Capture the cell that displays the provided text and extract its [x, y] central coordinate. 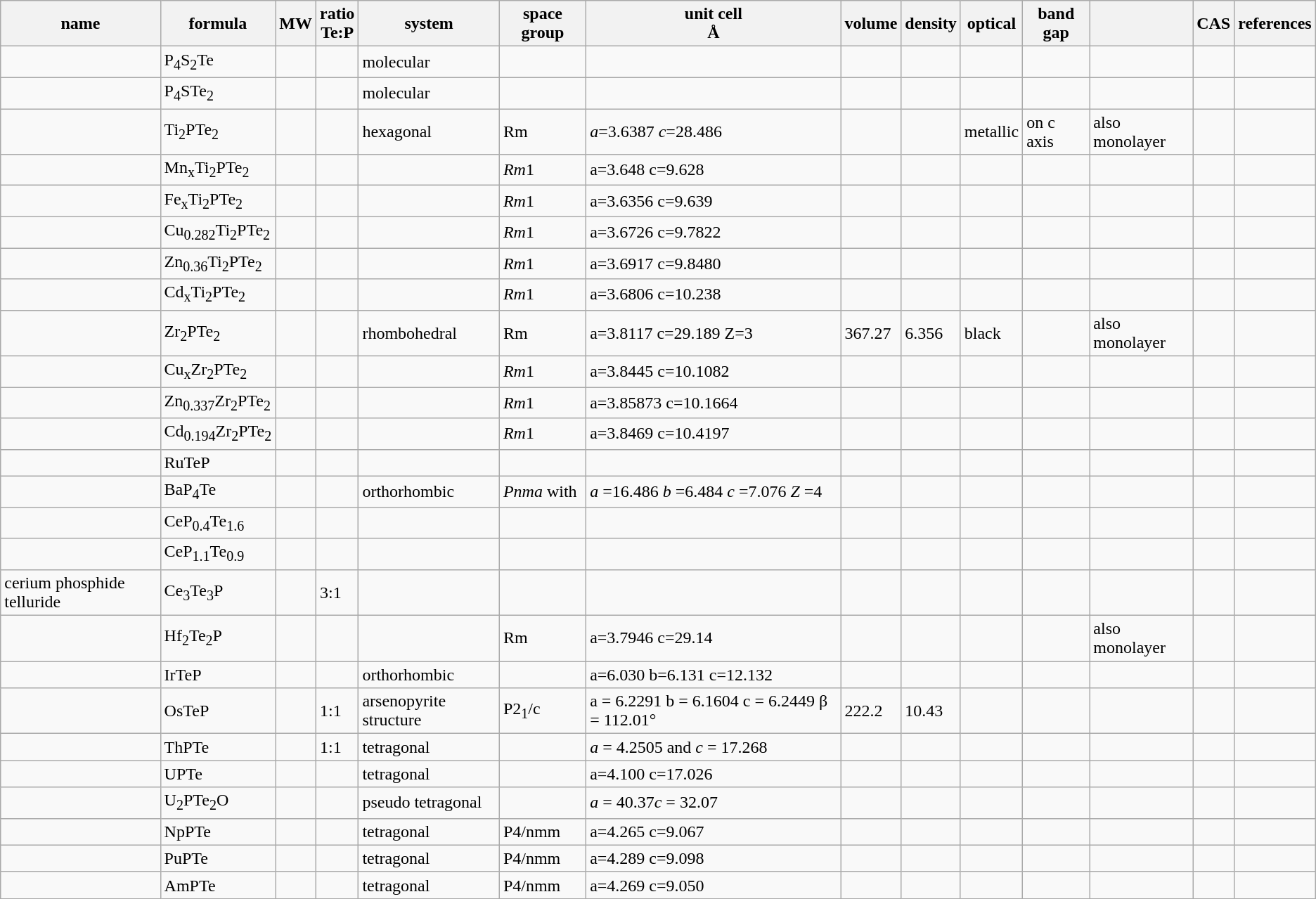
a=4.269 c=9.050 [714, 885]
Cu0.282Ti2PTe2 [218, 232]
CeP0.4Te1.6 [218, 523]
a = 4.2505 and c = 17.268 [714, 747]
3:1 [337, 592]
Pnma with [543, 491]
unit cellÅ [714, 24]
NpPTe [218, 832]
a=4.100 c=17.026 [714, 774]
P21/c [543, 711]
a=3.6917 c=9.8480 [714, 264]
RuTeP [218, 463]
pseudo tetragonal [429, 803]
CuxZr2PTe2 [218, 371]
MnxTi2PTe2 [218, 170]
a=3.6356 c=9.639 [714, 201]
volume [871, 24]
system [429, 24]
P4S2Te [218, 62]
arsenopyrite structure [429, 711]
a=3.8445 c=10.1082 [714, 371]
Cd0.194Zr2PTe2 [218, 434]
formula [218, 24]
a=3.6726 c=9.7822 [714, 232]
a = 40.37c = 32.07 [714, 803]
a=4.265 c=9.067 [714, 832]
ThPTe [218, 747]
Zn0.36Ti2PTe2 [218, 264]
PuPTe [218, 858]
Ti2PTe2 [218, 131]
CeP1.1Te0.9 [218, 554]
a=3.648 c=9.628 [714, 170]
a=6.030 b=6.131 c=12.132 [714, 675]
a=3.85873 c=10.1664 [714, 403]
band gap [1056, 24]
Ce3Te3P [218, 592]
optical [991, 24]
rhombohedral [429, 333]
CAS [1213, 24]
222.2 [871, 711]
FexTi2PTe2 [218, 201]
cerium phosphide telluride [80, 592]
a=3.8117 c=29.189 Z=3 [714, 333]
U2PTe2O [218, 803]
CdxTi2PTe2 [218, 295]
references [1275, 24]
hexagonal [429, 131]
BaP4Te [218, 491]
Zn0.337Zr2PTe2 [218, 403]
MW [296, 24]
black [991, 333]
a=3.7946 c=29.14 [714, 638]
space group [543, 24]
on c axis [1056, 131]
P4STe2 [218, 93]
10.43 [931, 711]
name [80, 24]
a=3.6387 c=28.486 [714, 131]
IrTeP [218, 675]
metallic [991, 131]
Zr2PTe2 [218, 333]
ratioTe:P [337, 24]
367.27 [871, 333]
Hf2Te2P [218, 638]
a=4.289 c=9.098 [714, 858]
6.356 [931, 333]
a =16.486 b =6.484 c =7.076 Z =4 [714, 491]
a=3.6806 c=10.238 [714, 295]
a = 6.2291 b = 6.1604 c = 6.2449 β = 112.01° [714, 711]
OsTeP [218, 711]
a=3.8469 c=10.4197 [714, 434]
UPTe [218, 774]
AmPTe [218, 885]
density [931, 24]
